Search for the cell housing the specified text and yield its (x, y) center coordinate. 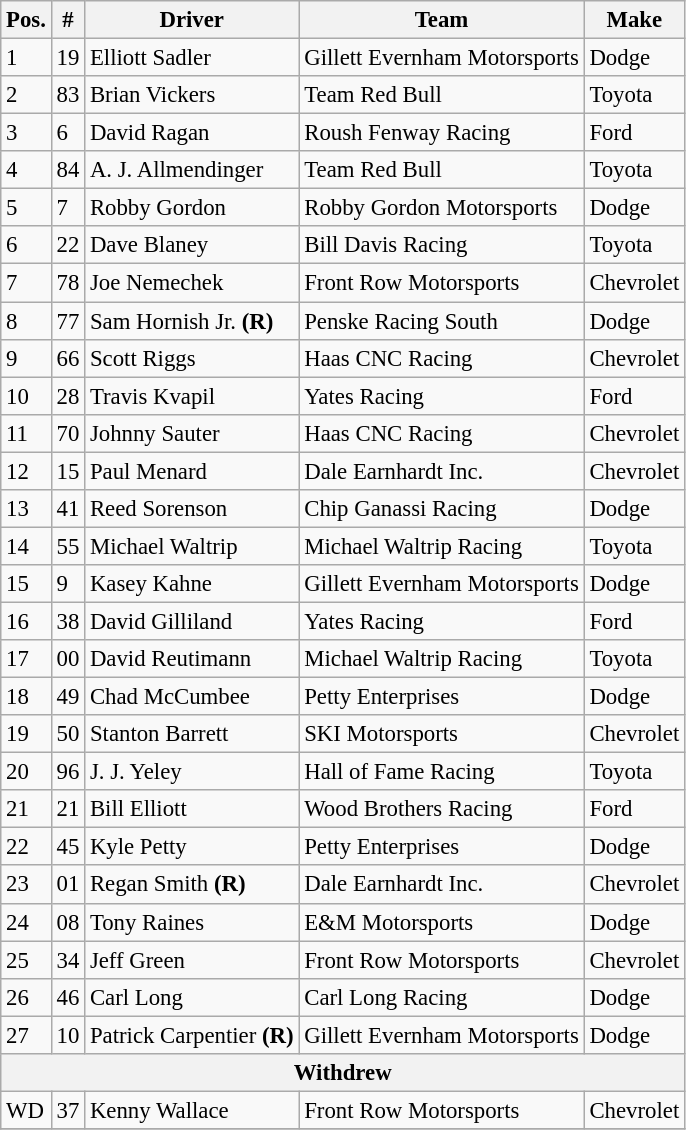
3 (26, 133)
Roush Fenway Racing (442, 133)
12 (26, 471)
Bill Elliott (192, 809)
Sam Hornish Jr. (R) (192, 321)
Robby Gordon Motorsports (442, 208)
17 (26, 659)
David Reutimann (192, 659)
37 (68, 1110)
Kyle Petty (192, 847)
4 (26, 170)
46 (68, 997)
28 (68, 396)
Withdrew (343, 1073)
2 (26, 95)
00 (68, 659)
Make (634, 20)
Joe Nemechek (192, 283)
Driver (192, 20)
WD (26, 1110)
Chad McCumbee (192, 697)
08 (68, 922)
83 (68, 95)
Bill Davis Racing (442, 245)
David Gilliland (192, 621)
Michael Waltrip (192, 546)
78 (68, 283)
Carl Long (192, 997)
27 (26, 1035)
Penske Racing South (442, 321)
50 (68, 734)
Paul Menard (192, 471)
Wood Brothers Racing (442, 809)
Scott Riggs (192, 358)
70 (68, 433)
5 (26, 208)
25 (26, 960)
Elliott Sadler (192, 58)
Carl Long Racing (442, 997)
SKI Motorsports (442, 734)
26 (26, 997)
66 (68, 358)
96 (68, 772)
14 (26, 546)
16 (26, 621)
Regan Smith (R) (192, 885)
41 (68, 509)
J. J. Yeley (192, 772)
77 (68, 321)
Pos. (26, 20)
45 (68, 847)
13 (26, 509)
8 (26, 321)
Tony Raines (192, 922)
38 (68, 621)
Hall of Fame Racing (442, 772)
Reed Sorenson (192, 509)
23 (26, 885)
Patrick Carpentier (R) (192, 1035)
01 (68, 885)
Travis Kvapil (192, 396)
1 (26, 58)
34 (68, 960)
Team (442, 20)
24 (26, 922)
Johnny Sauter (192, 433)
Dave Blaney (192, 245)
Kenny Wallace (192, 1110)
Jeff Green (192, 960)
84 (68, 170)
55 (68, 546)
# (68, 20)
18 (26, 697)
11 (26, 433)
Chip Ganassi Racing (442, 509)
Robby Gordon (192, 208)
David Ragan (192, 133)
Brian Vickers (192, 95)
Kasey Kahne (192, 584)
E&M Motorsports (442, 922)
49 (68, 697)
Stanton Barrett (192, 734)
20 (26, 772)
A. J. Allmendinger (192, 170)
